Determine the [X, Y] coordinate at the center of the cell enclosing the given text.  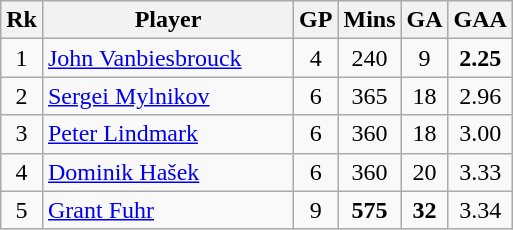
1 [22, 58]
3.33 [480, 172]
Mins [370, 20]
2 [22, 96]
2.96 [480, 96]
3.00 [480, 134]
5 [22, 210]
GP [316, 20]
2.25 [480, 58]
3.34 [480, 210]
365 [370, 96]
Rk [22, 20]
Grant Fuhr [168, 210]
Peter Lindmark [168, 134]
John Vanbiesbrouck [168, 58]
20 [424, 172]
575 [370, 210]
GAA [480, 20]
Dominik Hašek [168, 172]
3 [22, 134]
32 [424, 210]
GA [424, 20]
240 [370, 58]
Player [168, 20]
Sergei Mylnikov [168, 96]
